Detect which cell encompasses the target text, then output its (x, y) center coordinate. 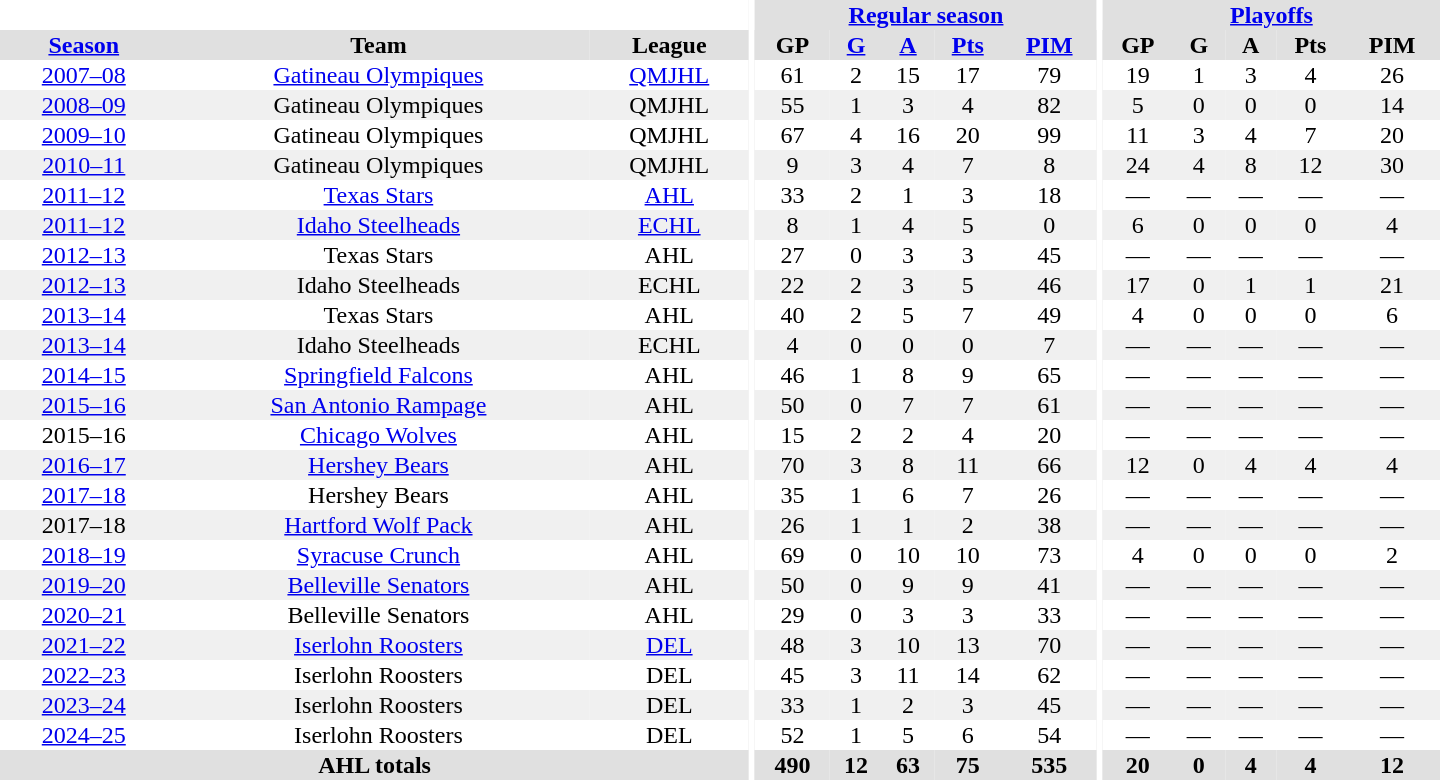
Season (84, 45)
13 (968, 645)
2016–17 (84, 465)
54 (1049, 735)
16 (908, 135)
2008–09 (84, 105)
48 (792, 645)
2010–11 (84, 165)
41 (1049, 585)
67 (792, 135)
Regular season (926, 15)
2021–22 (84, 645)
65 (1049, 375)
490 (792, 765)
2020–21 (84, 615)
79 (1049, 75)
San Antonio Rampage (379, 405)
2007–08 (84, 75)
66 (1049, 465)
82 (1049, 105)
2024–25 (84, 735)
35 (792, 495)
21 (1392, 285)
AHL totals (374, 765)
99 (1049, 135)
52 (792, 735)
73 (1049, 555)
League (669, 45)
Playoffs (1272, 15)
Team (379, 45)
2018–19 (84, 555)
30 (1392, 165)
27 (792, 255)
Syracuse Crunch (379, 555)
Hartford Wolf Pack (379, 525)
19 (1138, 75)
69 (792, 555)
535 (1049, 765)
62 (1049, 675)
2009–10 (84, 135)
2014–15 (84, 375)
63 (908, 765)
29 (792, 615)
18 (1049, 195)
22 (792, 285)
2022–23 (84, 675)
55 (792, 105)
Chicago Wolves (379, 435)
2019–20 (84, 585)
Springfield Falcons (379, 375)
75 (968, 765)
49 (1049, 315)
2023–24 (84, 705)
38 (1049, 525)
40 (792, 315)
24 (1138, 165)
